For the text-containing cell, return its midpoint in [x, y] coordinate format. 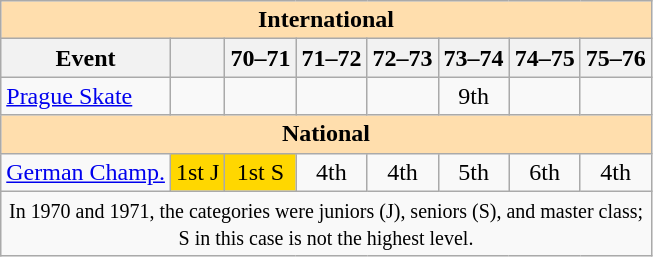
In 1970 and 1971, the categories were juniors (J), seniors (S), and master class; S in this case is not the highest level. [326, 224]
70–71 [260, 58]
Event [86, 58]
74–75 [544, 58]
75–76 [616, 58]
German Champ. [86, 172]
1st J [197, 172]
National [326, 134]
International [326, 20]
5th [474, 172]
Prague Skate [86, 96]
6th [544, 172]
9th [474, 96]
1st S [260, 172]
72–73 [402, 58]
73–74 [474, 58]
71–72 [332, 58]
